Provide the (X, Y) coordinate of the cell's center where the given text is located.  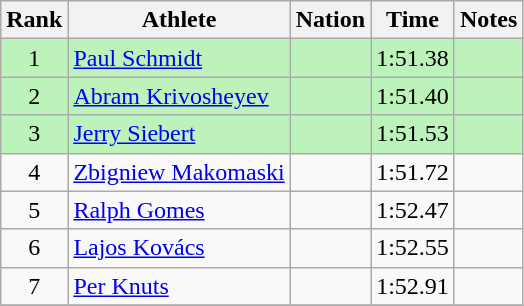
1:52.55 (413, 248)
3 (34, 134)
1:51.72 (413, 172)
Time (413, 20)
1:52.91 (413, 286)
6 (34, 248)
1:51.53 (413, 134)
Athlete (179, 20)
Ralph Gomes (179, 210)
7 (34, 286)
2 (34, 96)
Lajos Kovács (179, 248)
1:51.38 (413, 58)
4 (34, 172)
Paul Schmidt (179, 58)
1:52.47 (413, 210)
Abram Krivosheyev (179, 96)
1 (34, 58)
1:51.40 (413, 96)
Per Knuts (179, 286)
5 (34, 210)
Notes (488, 20)
Jerry Siebert (179, 134)
Nation (330, 20)
Rank (34, 20)
Zbigniew Makomaski (179, 172)
